Scan for the cell matching the given text and deliver its (X, Y) coordinate at center. 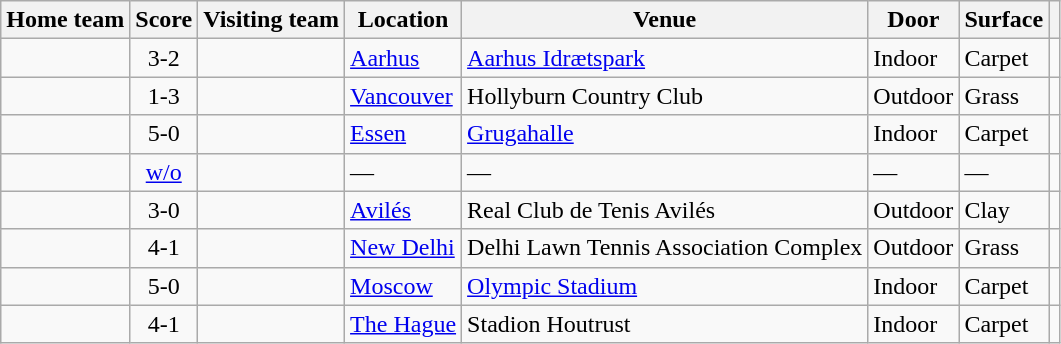
Clay (1004, 210)
Aarhus Idrætspark (665, 58)
Visiting team (272, 20)
3-0 (164, 210)
Stadion Houtrust (665, 324)
Delhi Lawn Tennis Association Complex (665, 248)
Real Club de Tenis Avilés (665, 210)
Moscow (404, 286)
Aarhus (404, 58)
Score (164, 20)
Home team (66, 20)
Door (914, 20)
Avilés (404, 210)
New Delhi (404, 248)
w/o (164, 172)
Vancouver (404, 96)
Olympic Stadium (665, 286)
Essen (404, 134)
Venue (665, 20)
Hollyburn Country Club (665, 96)
1-3 (164, 96)
Surface (1004, 20)
Grugahalle (665, 134)
Location (404, 20)
The Hague (404, 324)
3-2 (164, 58)
